Return the [X, Y] coordinate for the center point of the cell that contains the specified text.  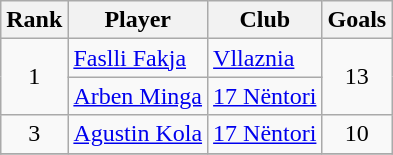
13 [357, 77]
Faslli Fakja [138, 58]
10 [357, 134]
Rank [34, 20]
Vllaznia [265, 58]
Club [265, 20]
Agustin Kola [138, 134]
Arben Minga [138, 96]
Player [138, 20]
Goals [357, 20]
1 [34, 77]
3 [34, 134]
